Scan for the cell matching the given text and deliver its [X, Y] coordinate at center. 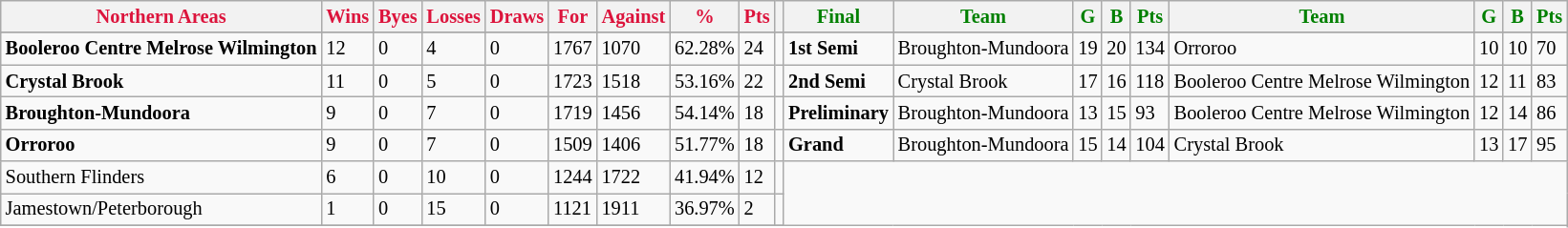
104 [1149, 145]
1406 [634, 145]
Jamestown/Peterborough [161, 209]
20 [1116, 49]
1070 [634, 49]
Losses [454, 16]
Preliminary [839, 113]
For [572, 16]
93 [1149, 113]
1st Semi [839, 49]
Draws [517, 16]
6 [348, 177]
Grand [839, 145]
51.77% [705, 145]
1244 [572, 177]
Byes [397, 16]
2nd Semi [839, 81]
Northern Areas [161, 16]
1723 [572, 81]
1911 [634, 209]
118 [1149, 81]
54.14% [705, 113]
41.94% [705, 177]
1509 [572, 145]
19 [1087, 49]
36.97% [705, 209]
1722 [634, 177]
95 [1550, 145]
86 [1550, 113]
2 [757, 209]
5 [454, 81]
1719 [572, 113]
Against [634, 16]
Final [839, 16]
Southern Flinders [161, 177]
1456 [634, 113]
1121 [572, 209]
1767 [572, 49]
4 [454, 49]
70 [1550, 49]
134 [1149, 49]
24 [757, 49]
1 [348, 209]
83 [1550, 81]
62.28% [705, 49]
% [705, 16]
22 [757, 81]
53.16% [705, 81]
16 [1116, 81]
Wins [348, 16]
1518 [634, 81]
